Scan for the cell matching the given text and deliver its [X, Y] coordinate at center. 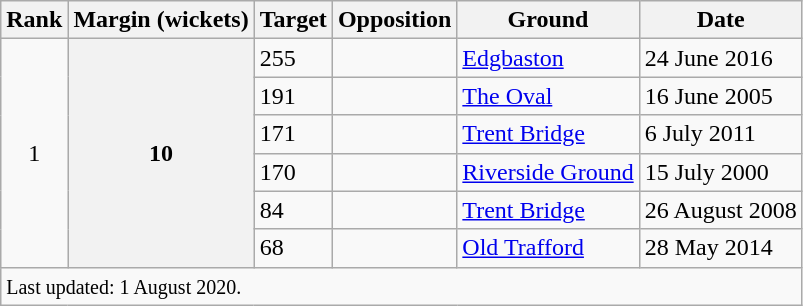
28 May 2014 [720, 248]
Opposition [394, 20]
68 [293, 248]
26 August 2008 [720, 210]
24 June 2016 [720, 58]
10 [161, 153]
255 [293, 58]
Old Trafford [548, 248]
84 [293, 210]
Rank [34, 20]
Target [293, 20]
The Oval [548, 96]
Ground [548, 20]
6 July 2011 [720, 134]
191 [293, 96]
170 [293, 172]
Date [720, 20]
Last updated: 1 August 2020. [402, 286]
15 July 2000 [720, 172]
Margin (wickets) [161, 20]
Riverside Ground [548, 172]
171 [293, 134]
16 June 2005 [720, 96]
1 [34, 153]
Edgbaston [548, 58]
